Locate the cell with the specified text and output its [X, Y] center coordinate. 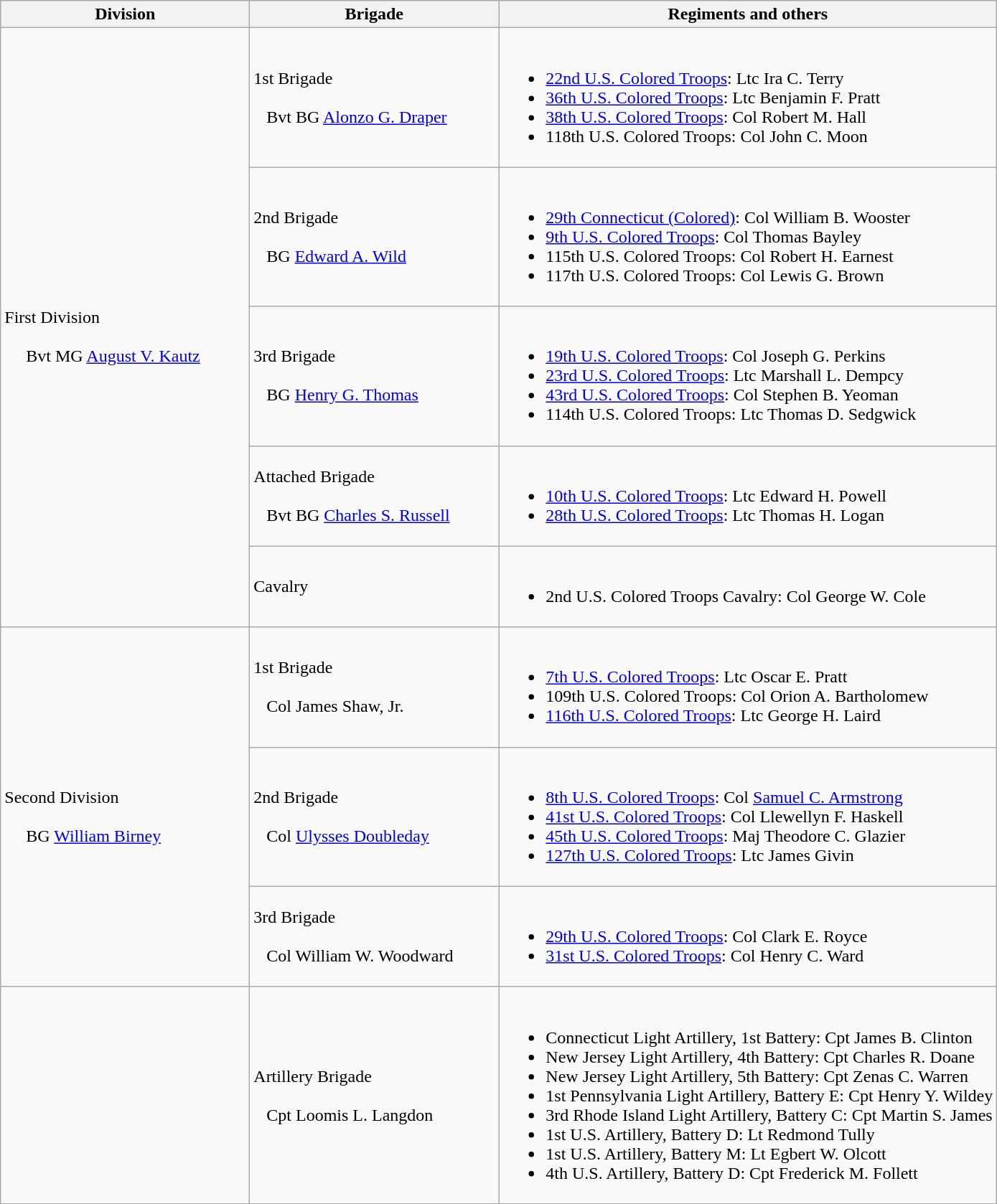
First Division Bvt MG August V. Kautz [125, 327]
2nd Brigade Col Ulysses Doubleday [375, 817]
10th U.S. Colored Troops: Ltc Edward H. Powell28th U.S. Colored Troops: Ltc Thomas H. Logan [748, 496]
3rd Brigade Col William W. Woodward [375, 936]
Second Division BG William Birney [125, 806]
Regiments and others [748, 14]
Brigade [375, 14]
Division [125, 14]
1st Brigade Bvt BG Alonzo G. Draper [375, 98]
Attached Brigade Bvt BG Charles S. Russell [375, 496]
29th U.S. Colored Troops: Col Clark E. Royce31st U.S. Colored Troops: Col Henry C. Ward [748, 936]
1st Brigade Col James Shaw, Jr. [375, 687]
Artillery Brigade Cpt Loomis L. Langdon [375, 1095]
Cavalry [375, 587]
2nd U.S. Colored Troops Cavalry: Col George W. Cole [748, 587]
7th U.S. Colored Troops: Ltc Oscar E. Pratt109th U.S. Colored Troops: Col Orion A. Bartholomew116th U.S. Colored Troops: Ltc George H. Laird [748, 687]
2nd Brigade BG Edward A. Wild [375, 237]
3rd Brigade BG Henry G. Thomas [375, 376]
